Locate the cell with the specified text and output its [x, y] center coordinate. 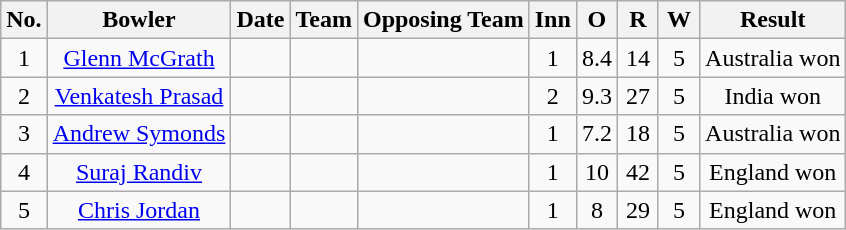
42 [638, 172]
Inn [552, 20]
Date [260, 20]
9.3 [596, 96]
18 [638, 134]
No. [24, 20]
Result [773, 20]
Opposing Team [443, 20]
29 [638, 210]
India won [773, 96]
R [638, 20]
Venkatesh Prasad [139, 96]
W [678, 20]
14 [638, 58]
Andrew Symonds [139, 134]
10 [596, 172]
8.4 [596, 58]
Bowler [139, 20]
Glenn McGrath [139, 58]
3 [24, 134]
Chris Jordan [139, 210]
Suraj Randiv [139, 172]
Team [324, 20]
O [596, 20]
4 [24, 172]
27 [638, 96]
8 [596, 210]
7.2 [596, 134]
